Locate the cell with the specified text and output its [X, Y] center coordinate. 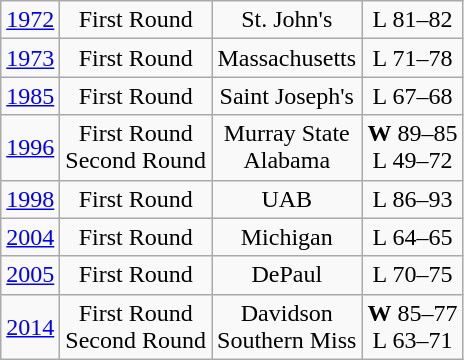
1973 [30, 58]
DePaul [287, 275]
W 89–85L 49–72 [412, 148]
Michigan [287, 237]
2014 [30, 326]
UAB [287, 199]
L 71–78 [412, 58]
DavidsonSouthern Miss [287, 326]
2004 [30, 237]
Massachusetts [287, 58]
L 70–75 [412, 275]
1985 [30, 96]
Saint Joseph's [287, 96]
2005 [30, 275]
1998 [30, 199]
1972 [30, 20]
L 67–68 [412, 96]
L 86–93 [412, 199]
1996 [30, 148]
L 64–65 [412, 237]
Murray StateAlabama [287, 148]
St. John's [287, 20]
L 81–82 [412, 20]
W 85–77L 63–71 [412, 326]
